Scan for the cell matching the given text and deliver its [x, y] coordinate at center. 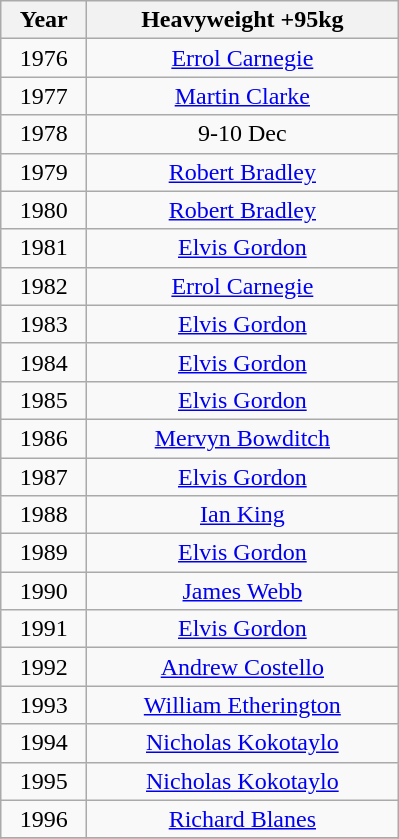
1980 [44, 210]
Martin Clarke [242, 96]
1976 [44, 58]
Ian King [242, 515]
Andrew Costello [242, 667]
Year [44, 20]
1982 [44, 286]
Heavyweight +95kg [242, 20]
William Etherington [242, 705]
1978 [44, 134]
James Webb [242, 591]
1991 [44, 629]
1996 [44, 819]
1986 [44, 438]
Richard Blanes [242, 819]
1987 [44, 477]
1993 [44, 705]
1989 [44, 553]
1994 [44, 743]
1988 [44, 515]
1977 [44, 96]
9-10 Dec [242, 134]
1981 [44, 248]
1979 [44, 172]
Mervyn Bowditch [242, 438]
1990 [44, 591]
1983 [44, 324]
1995 [44, 781]
1985 [44, 400]
1992 [44, 667]
1984 [44, 362]
